Determine the (x, y) coordinate at the center of the cell enclosing the given text.  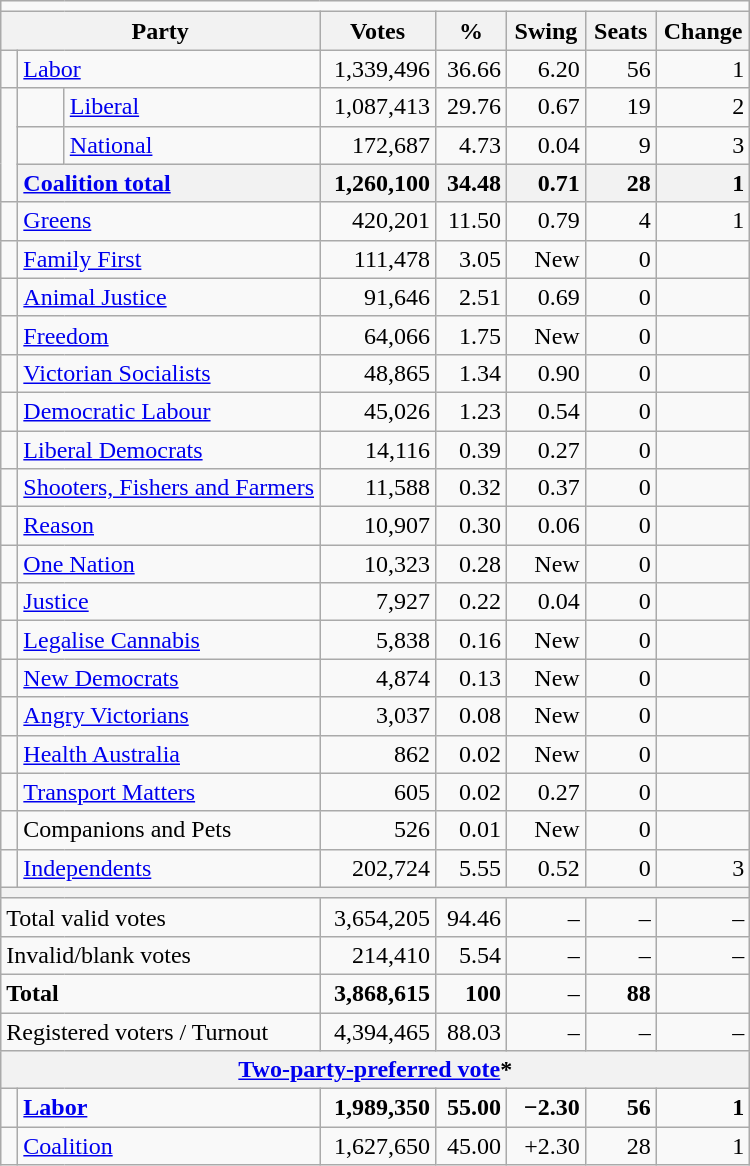
0.54 (546, 411)
19 (620, 107)
0.28 (472, 564)
Transport Matters (169, 792)
0.37 (546, 488)
4,874 (378, 678)
1,087,413 (378, 107)
Shooters, Fishers and Farmers (169, 488)
55.00 (472, 1108)
1,627,650 (378, 1146)
1.34 (472, 373)
45,026 (378, 411)
0.52 (546, 868)
0.69 (546, 297)
0.71 (546, 183)
Total (160, 993)
0.01 (472, 830)
Coalition total (169, 183)
Justice (169, 602)
1.23 (472, 411)
2.51 (472, 297)
4.73 (472, 145)
Seats (620, 31)
0.13 (472, 678)
1,260,100 (378, 183)
+2.30 (546, 1146)
172,687 (378, 145)
Registered voters / Turnout (160, 1031)
214,410 (378, 955)
Total valid votes (160, 917)
3.05 (472, 259)
Angry Victorians (169, 716)
Companions and Pets (169, 830)
94.46 (472, 917)
14,116 (378, 449)
Independents (169, 868)
Invalid/blank votes (160, 955)
605 (378, 792)
Liberal Democrats (169, 449)
0.16 (472, 640)
202,724 (378, 868)
Freedom (169, 335)
10,323 (378, 564)
% (472, 31)
3,037 (378, 716)
Votes (378, 31)
0.30 (472, 526)
1,989,350 (378, 1108)
Coalition (169, 1146)
0.08 (472, 716)
88.03 (472, 1031)
5.55 (472, 868)
Democratic Labour (169, 411)
Swing (546, 31)
One Nation (169, 564)
3,868,615 (378, 993)
Health Australia (169, 754)
36.66 (472, 69)
Reason (169, 526)
6.20 (546, 69)
34.48 (472, 183)
New Democrats (169, 678)
5.54 (472, 955)
Legalise Cannabis (169, 640)
National (192, 145)
111,478 (378, 259)
Animal Justice (169, 297)
2 (703, 107)
526 (378, 830)
−2.30 (546, 1108)
0.06 (546, 526)
64,066 (378, 335)
4 (620, 221)
4,394,465 (378, 1031)
1.75 (472, 335)
9 (620, 145)
48,865 (378, 373)
7,927 (378, 602)
88 (620, 993)
862 (378, 754)
1,339,496 (378, 69)
0.67 (546, 107)
29.76 (472, 107)
11,588 (378, 488)
5,838 (378, 640)
91,646 (378, 297)
0.22 (472, 602)
Family First (169, 259)
Party (160, 31)
Greens (169, 221)
Liberal (192, 107)
45.00 (472, 1146)
420,201 (378, 221)
0.32 (472, 488)
3,654,205 (378, 917)
100 (472, 993)
11.50 (472, 221)
Change (703, 31)
10,907 (378, 526)
0.39 (472, 449)
Victorian Socialists (169, 373)
0.90 (546, 373)
0.79 (546, 221)
Two-party-preferred vote* (376, 1070)
